Return the (x, y) coordinate for the center point of the cell that contains the specified text.  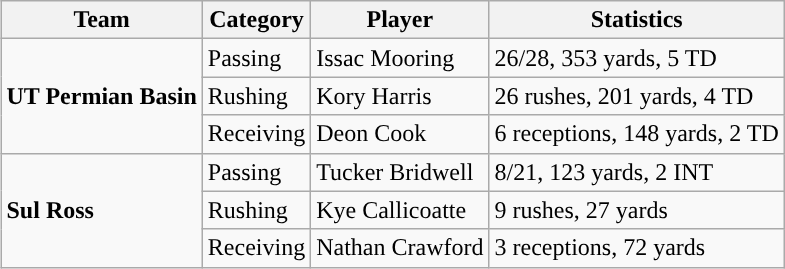
Tucker Bridwell (400, 172)
Statistics (636, 20)
Team (102, 20)
Player (400, 20)
Category (256, 20)
Deon Cook (400, 134)
3 receptions, 72 yards (636, 248)
Kory Harris (400, 96)
9 rushes, 27 yards (636, 210)
6 receptions, 148 yards, 2 TD (636, 134)
Sul Ross (102, 210)
UT Permian Basin (102, 96)
8/21, 123 yards, 2 INT (636, 172)
Nathan Crawford (400, 248)
Kye Callicoatte (400, 210)
26 rushes, 201 yards, 4 TD (636, 96)
Issac Mooring (400, 58)
26/28, 353 yards, 5 TD (636, 58)
